For the text-containing cell, return its midpoint in [x, y] coordinate format. 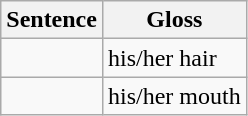
Sentence [52, 20]
his/her hair [174, 58]
Gloss [174, 20]
his/her mouth [174, 96]
